Return [X, Y] of the center of cell containing provided text 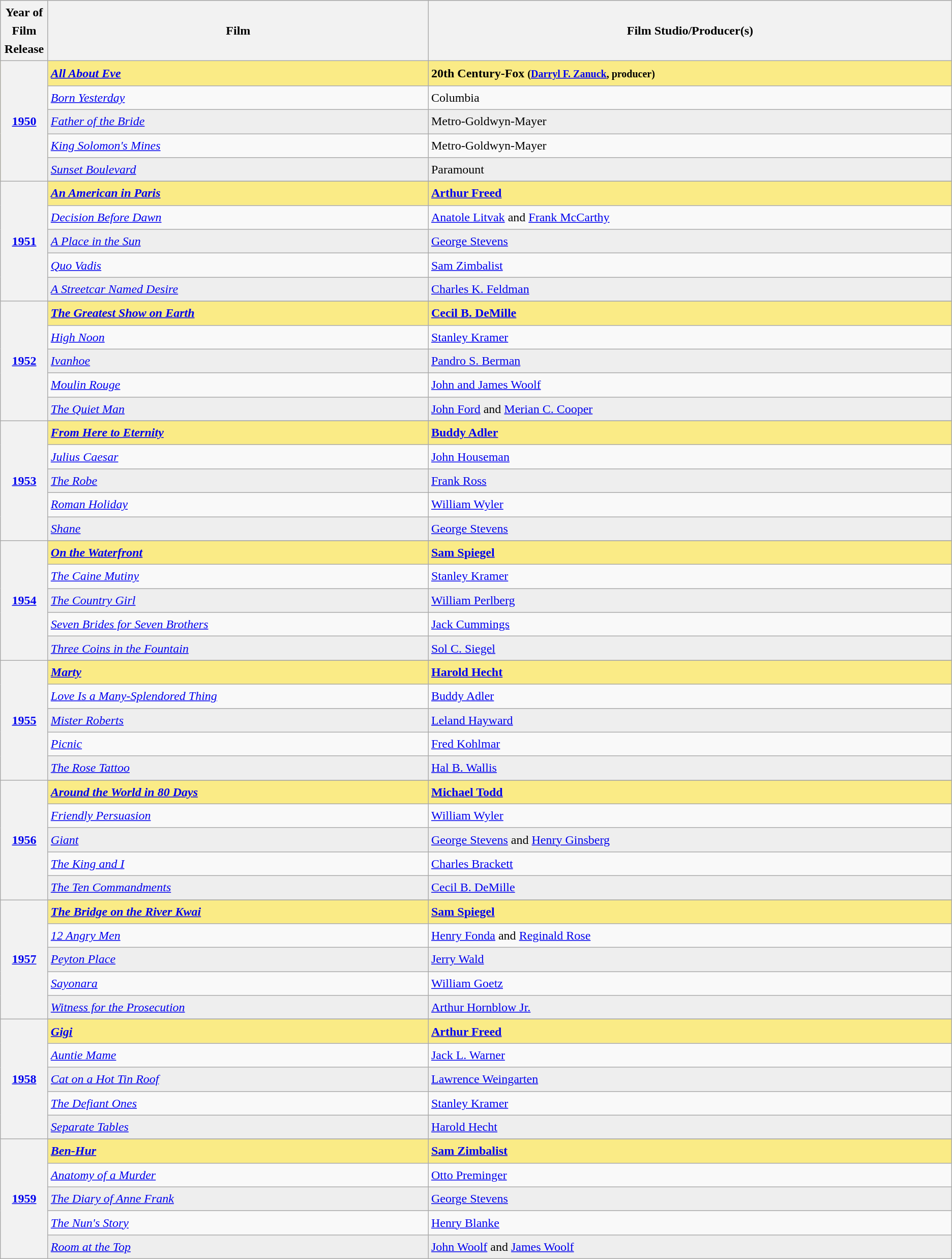
The Ten Commandments [238, 887]
Henry Blanke [690, 1223]
Anatole Litvak and Frank McCarthy [690, 218]
Jerry Wald [690, 959]
The Diary of Anne Frank [238, 1198]
Anatomy of a Murder [238, 1175]
Room at the Top [238, 1246]
Gigi [238, 1032]
1951 [24, 241]
Year of Film Release [24, 31]
Julius Caesar [238, 457]
Moulin Rouge [238, 385]
Giant [238, 839]
Leland Hayward [690, 720]
A Place in the Sun [238, 241]
Roman Holiday [238, 505]
1958 [24, 1079]
1953 [24, 480]
From Here to Eternity [238, 432]
Fred Kohlmar [690, 744]
John Houseman [690, 457]
Shane [238, 529]
John Woolf and James Woolf [690, 1246]
Film [238, 31]
The Bridge on the River Kwai [238, 912]
John Ford and Merian C. Cooper [690, 409]
Frank Ross [690, 480]
Jack Cummings [690, 625]
1957 [24, 959]
Columbia [690, 98]
Peyton Place [238, 959]
William Goetz [690, 984]
Film Studio/Producer(s) [690, 31]
1955 [24, 720]
William Perlberg [690, 600]
Charles K. Feldman [690, 289]
Auntie Mame [238, 1055]
Seven Brides for Seven Brothers [238, 625]
The King and I [238, 864]
High Noon [238, 337]
The Rose Tattoo [238, 768]
Henry Fonda and Reginald Rose [690, 936]
Sayonara [238, 984]
Otto Preminger [690, 1175]
A Streetcar Named Desire [238, 289]
Mister Roberts [238, 720]
King Solomon's Mines [238, 145]
All About Eve [238, 73]
The Defiant Ones [238, 1103]
20th Century-Fox (Darryl F. Zanuck, producer) [690, 73]
Around the World in 80 Days [238, 792]
Hal B. Wallis [690, 768]
Sunset Boulevard [238, 170]
Paramount [690, 170]
The Robe [238, 480]
Picnic [238, 744]
1959 [24, 1198]
George Stevens and Henry Ginsberg [690, 839]
Ivanhoe [238, 361]
Born Yesterday [238, 98]
Lawrence Weingarten [690, 1079]
On the Waterfront [238, 552]
Pandro S. Berman [690, 361]
Separate Tables [238, 1127]
Witness for the Prosecution [238, 1007]
The Quiet Man [238, 409]
John and James Woolf [690, 385]
Decision Before Dawn [238, 218]
Quo Vadis [238, 266]
Michael Todd [690, 792]
1956 [24, 839]
The Caine Mutiny [238, 577]
Friendly Persuasion [238, 816]
Father of the Bride [238, 121]
The Country Girl [238, 600]
Arthur Hornblow Jr. [690, 1007]
Jack L. Warner [690, 1055]
1954 [24, 600]
Charles Brackett [690, 864]
Ben-Hur [238, 1151]
Three Coins in the Fountain [238, 648]
Love Is a Many-Splendored Thing [238, 696]
Marty [238, 672]
Cat on a Hot Tin Roof [238, 1079]
1950 [24, 121]
The Nun's Story [238, 1223]
Sol C. Siegel [690, 648]
An American in Paris [238, 193]
1952 [24, 361]
12 Angry Men [238, 936]
The Greatest Show on Earth [238, 313]
